Determine the [x, y] coordinate at the center of the cell enclosing the given text.  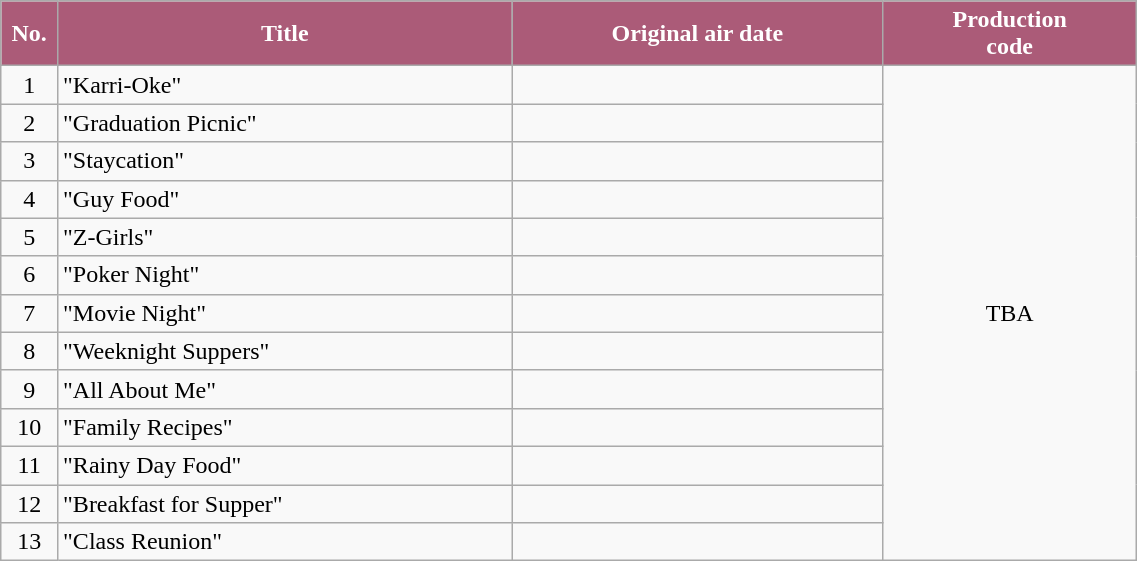
TBA [1010, 314]
10 [30, 427]
"Graduation Picnic" [285, 123]
"Z-Girls" [285, 237]
Productioncode [1010, 34]
"Staycation" [285, 161]
11 [30, 465]
"Poker Night" [285, 275]
2 [30, 123]
12 [30, 503]
6 [30, 275]
8 [30, 351]
13 [30, 542]
"Weeknight Suppers" [285, 351]
7 [30, 313]
9 [30, 389]
No. [30, 34]
"Family Recipes" [285, 427]
"Karri-Oke" [285, 85]
1 [30, 85]
"Breakfast for Supper" [285, 503]
"Guy Food" [285, 199]
"Movie Night" [285, 313]
4 [30, 199]
Title [285, 34]
Original air date [698, 34]
3 [30, 161]
"Rainy Day Food" [285, 465]
"Class Reunion" [285, 542]
5 [30, 237]
"All About Me" [285, 389]
